Find where the given text appears and provide that cell's center as [x, y] coordinate. 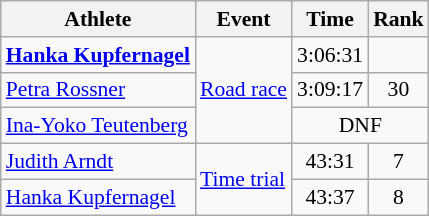
Time [330, 19]
8 [398, 197]
Judith Arndt [98, 162]
30 [398, 90]
Event [244, 19]
7 [398, 162]
DNF [360, 126]
Road race [244, 90]
3:06:31 [330, 55]
Rank [398, 19]
3:09:17 [330, 90]
43:31 [330, 162]
Time trial [244, 180]
Ina-Yoko Teutenberg [98, 126]
43:37 [330, 197]
Athlete [98, 19]
Petra Rossner [98, 90]
